Locate the cell with the specified text and output its [X, Y] center coordinate. 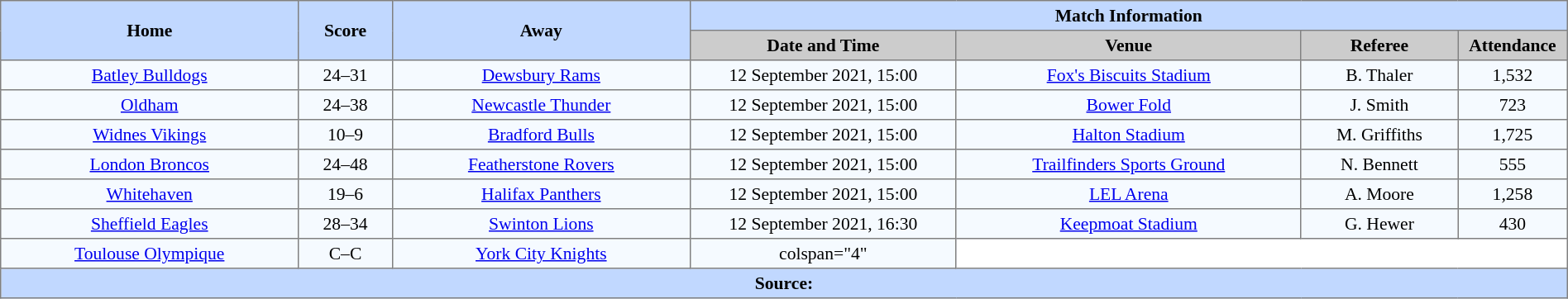
24–31 [346, 75]
A. Moore [1379, 194]
G. Hewer [1379, 224]
Sheffield Eagles [150, 224]
723 [1513, 105]
Bradford Bulls [541, 135]
Featherstone Rovers [541, 164]
LEL Arena [1128, 194]
Fox's Biscuits Stadium [1128, 75]
19–6 [346, 194]
Oldham [150, 105]
Away [541, 31]
London Broncos [150, 164]
Whitehaven [150, 194]
Venue [1128, 45]
Match Information [1128, 16]
Date and Time [823, 45]
Score [346, 31]
Source: [784, 283]
Halton Stadium [1128, 135]
Trailfinders Sports Ground [1128, 164]
Home [150, 31]
Dewsbury Rams [541, 75]
Bower Fold [1128, 105]
Halifax Panthers [541, 194]
10–9 [346, 135]
Toulouse Olympique [150, 254]
555 [1513, 164]
N. Bennett [1379, 164]
24–48 [346, 164]
Swinton Lions [541, 224]
Referee [1379, 45]
430 [1513, 224]
1,532 [1513, 75]
1,258 [1513, 194]
12 September 2021, 16:30 [823, 224]
1,725 [1513, 135]
colspan="4" [823, 254]
B. Thaler [1379, 75]
Newcastle Thunder [541, 105]
C–C [346, 254]
M. Griffiths [1379, 135]
Keepmoat Stadium [1128, 224]
Widnes Vikings [150, 135]
Attendance [1513, 45]
Batley Bulldogs [150, 75]
28–34 [346, 224]
J. Smith [1379, 105]
York City Knights [541, 254]
24–38 [346, 105]
